Scan for the cell matching the given text and deliver its (x, y) coordinate at center. 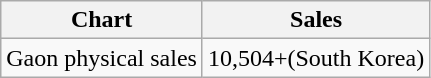
Chart (102, 20)
10,504+(South Korea) (316, 58)
Gaon physical sales (102, 58)
Sales (316, 20)
